Capture the cell that displays the provided text and extract its (x, y) central coordinate. 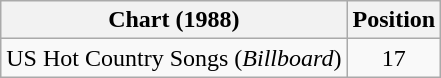
Chart (1988) (174, 20)
17 (394, 58)
US Hot Country Songs (Billboard) (174, 58)
Position (394, 20)
